Extract the [X, Y] coordinate from the center of the cell holding the provided text.  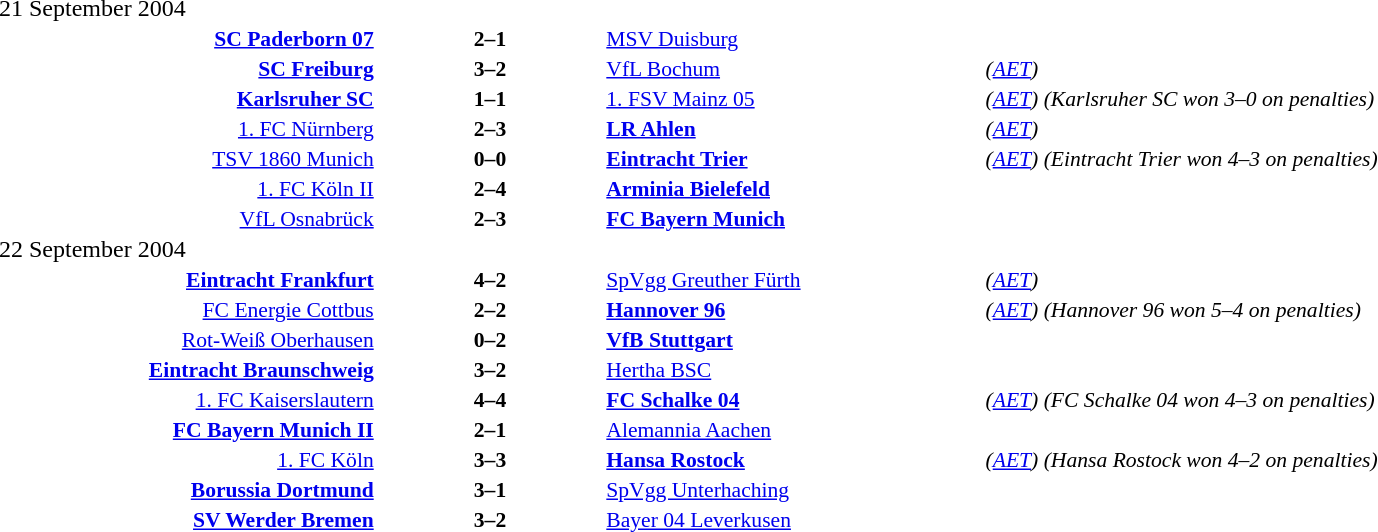
Hansa Rostock [794, 460]
FC Bayern Munich [794, 218]
VfL Bochum [794, 68]
4–4 [490, 400]
2–2 [490, 310]
1–1 [490, 98]
4–2 [490, 280]
1. FSV Mainz 05 [794, 98]
LR Ahlen [794, 128]
0–0 [490, 158]
2–4 [490, 188]
SpVgg Greuther Fürth [794, 280]
SpVgg Unterhaching [794, 490]
3–3 [490, 460]
Arminia Bielefeld [794, 188]
Hertha BSC [794, 370]
Alemannia Aachen [794, 430]
Eintracht Trier [794, 158]
VfB Stuttgart [794, 340]
MSV Duisburg [794, 38]
FC Schalke 04 [794, 400]
Hannover 96 [794, 310]
0–2 [490, 340]
3–1 [490, 490]
